Find where the given text appears and provide that cell's center as [X, Y] coordinate. 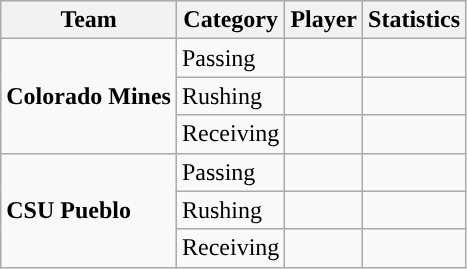
Player [324, 20]
Colorado Mines [89, 96]
Category [230, 20]
Team [89, 20]
Statistics [414, 20]
CSU Pueblo [89, 210]
